Output the (x, y) coordinate of the center of the cell containing the given text.  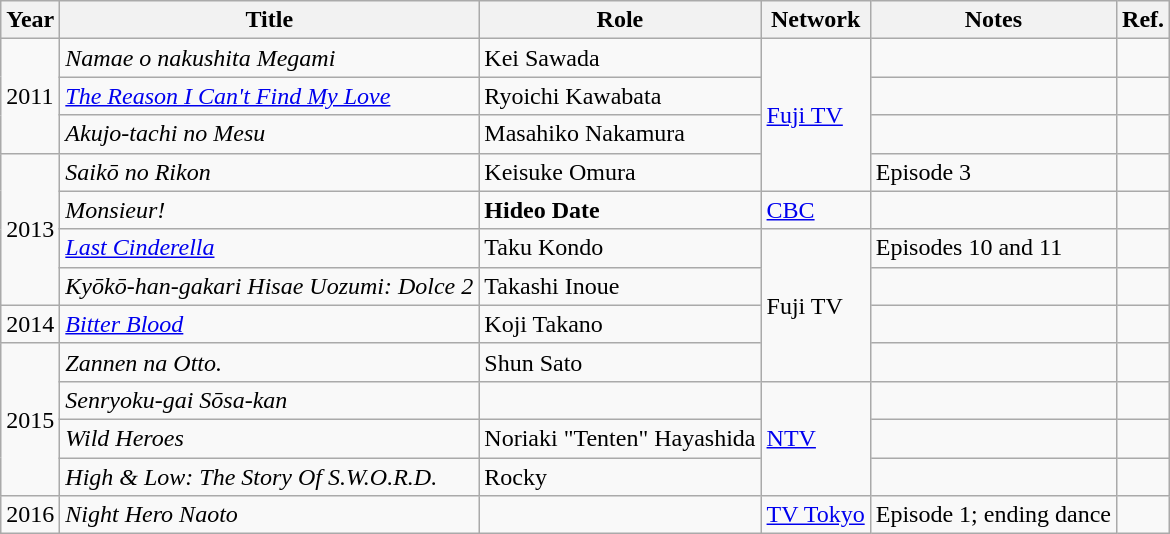
Night Hero Naoto (270, 515)
NTV (816, 438)
Episode 3 (993, 172)
Episodes 10 and 11 (993, 248)
2015 (30, 419)
CBC (816, 210)
Takashi Inoue (620, 286)
Zannen na Otto. (270, 362)
Noriaki "Tenten" Hayashida (620, 438)
Bitter Blood (270, 324)
Keisuke Omura (620, 172)
Akujo-tachi no Mesu (270, 134)
Title (270, 20)
Network (816, 20)
Year (30, 20)
2013 (30, 229)
High & Low: The Story Of S.W.O.R.D. (270, 477)
Masahiko Nakamura (620, 134)
Ryoichi Kawabata (620, 96)
Last Cinderella (270, 248)
Episode 1; ending dance (993, 515)
Monsieur! (270, 210)
Saikō no Rikon (270, 172)
Shun Sato (620, 362)
2011 (30, 96)
2014 (30, 324)
TV Tokyo (816, 515)
Koji Takano (620, 324)
Role (620, 20)
Namae o nakushita Megami (270, 58)
Wild Heroes (270, 438)
Kei Sawada (620, 58)
Rocky (620, 477)
Hideo Date (620, 210)
Notes (993, 20)
Senryoku-gai Sōsa-kan (270, 400)
2016 (30, 515)
Kyōkō-han-gakari Hisae Uozumi: Dolce 2 (270, 286)
Ref. (1144, 20)
Taku Kondo (620, 248)
The Reason I Can't Find My Love (270, 96)
